Identify which cell holds the provided text, then report its [x, y] central coordinate. 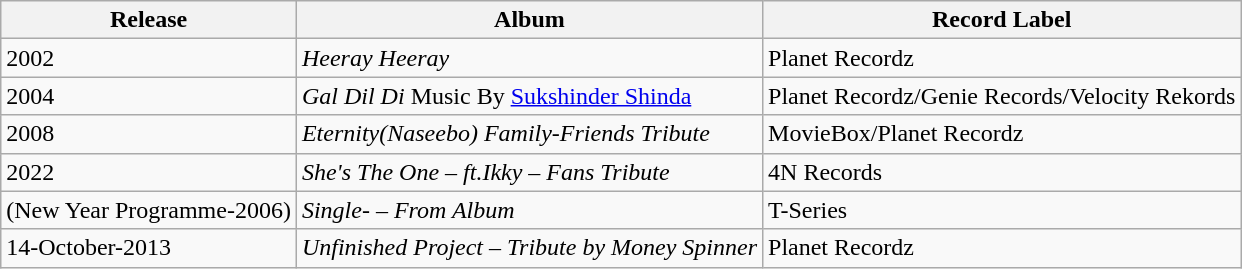
2002 [149, 58]
T-Series [1002, 210]
Eternity(Naseebo) Family-Friends Tribute [529, 134]
4N Records [1002, 172]
2008 [149, 134]
Record Label [1002, 20]
Gal Dil Di Music By Sukshinder Shinda [529, 96]
Album [529, 20]
She's The One – ft.Ikky – Fans Tribute [529, 172]
14-October-2013 [149, 248]
MovieBox/Planet Recordz [1002, 134]
2022 [149, 172]
Planet Recordz/Genie Records/Velocity Rekords [1002, 96]
Heeray Heeray [529, 58]
(New Year Programme-2006) [149, 210]
2004 [149, 96]
Unfinished Project – Tribute by Money Spinner [529, 248]
Single- – From Album [529, 210]
Release [149, 20]
